Extract the [X, Y] coordinate from the center of the cell holding the provided text.  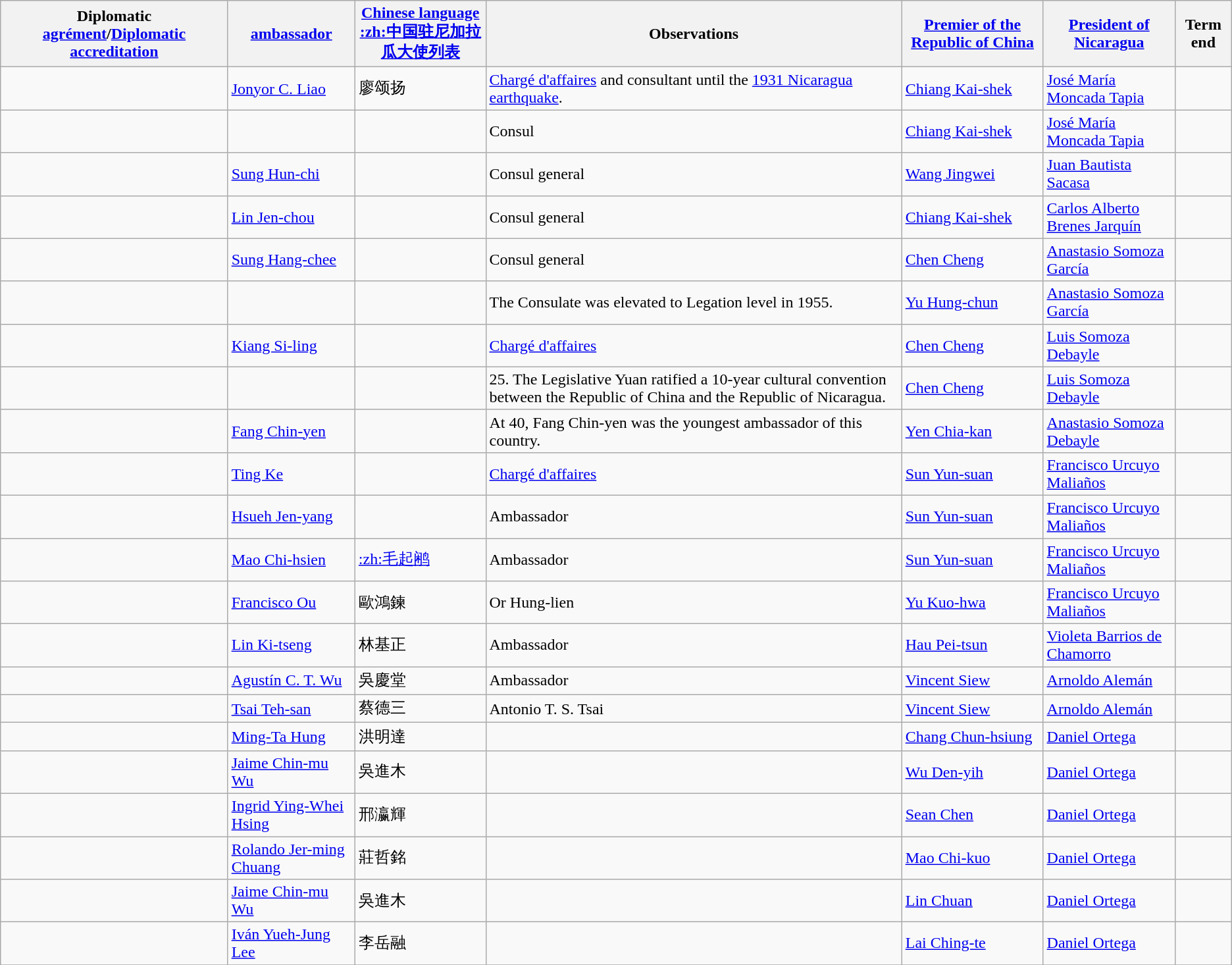
Anastasio Somoza Debayle [1109, 430]
Yu Kuo-hwa [973, 603]
Chargé d'affaires and consultant until the 1931 Nicaragua earthquake. [694, 88]
Premier of the Republic of China [973, 34]
Lin Ki-tseng [291, 645]
Sung Hun-chi [291, 174]
Hsueh Jen-yang [291, 516]
Rolando Jer-ming Chuang [291, 857]
Yen Chia-kan [973, 430]
Tsai Teh-san [291, 708]
Violeta Barrios de Chamorro [1109, 645]
Term end [1203, 34]
Sean Chen [973, 815]
Or Hung-lien [694, 603]
Ingrid Ying-Whei Hsing [291, 815]
:zh:毛起鹇 [420, 560]
ambassador [291, 34]
Jonyor C. Liao [291, 88]
李岳融 [420, 944]
Hau Pei-tsun [973, 645]
莊哲銘 [420, 857]
Carlos Alberto Brenes Jarquín [1109, 217]
Francisco Ou [291, 603]
Wang Jingwei [973, 174]
25. The Legislative Yuan ratified a 10-year cultural convention between the Republic of China and the Republic of Nicaragua. [694, 388]
Lai Ching-te [973, 944]
Diplomatic agrément/Diplomatic accreditation [115, 34]
Sung Hang-chee [291, 259]
At 40, Fang Chin-yen was the youngest ambassador of this country. [694, 430]
Lin Jen-chou [291, 217]
Ming-Ta Hung [291, 737]
Chinese language:zh:中国驻尼加拉瓜大使列表 [420, 34]
吳慶堂 [420, 681]
Antonio T. S. Tsai [694, 708]
Chang Chun-hsiung [973, 737]
The Consulate was elevated to Legation level in 1955. [694, 303]
蔡德三 [420, 708]
洪明達 [420, 737]
Juan Bautista Sacasa [1109, 174]
Fang Chin-yen [291, 430]
廖颂扬 [420, 88]
Consul [694, 132]
Mao Chi-kuo [973, 857]
Kiang Si-ling [291, 345]
President of Nicaragua [1109, 34]
Ting Ke [291, 474]
邢瀛輝 [420, 815]
Lin Chuan [973, 900]
Mao Chi-hsien [291, 560]
林基正 [420, 645]
Wu Den-yih [973, 771]
Observations [694, 34]
歐鴻鍊 [420, 603]
Yu Hung-chun [973, 303]
Iván Yueh-Jung Lee [291, 944]
Agustín C. T. Wu [291, 681]
